Search for the cell housing the specified text and yield its (X, Y) center coordinate. 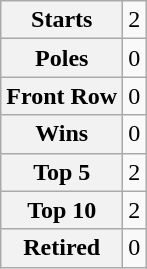
Poles (62, 58)
Top 5 (62, 172)
Wins (62, 134)
Starts (62, 20)
Front Row (62, 96)
Top 10 (62, 210)
Retired (62, 248)
